For the text-containing cell, return its midpoint in (X, Y) coordinate format. 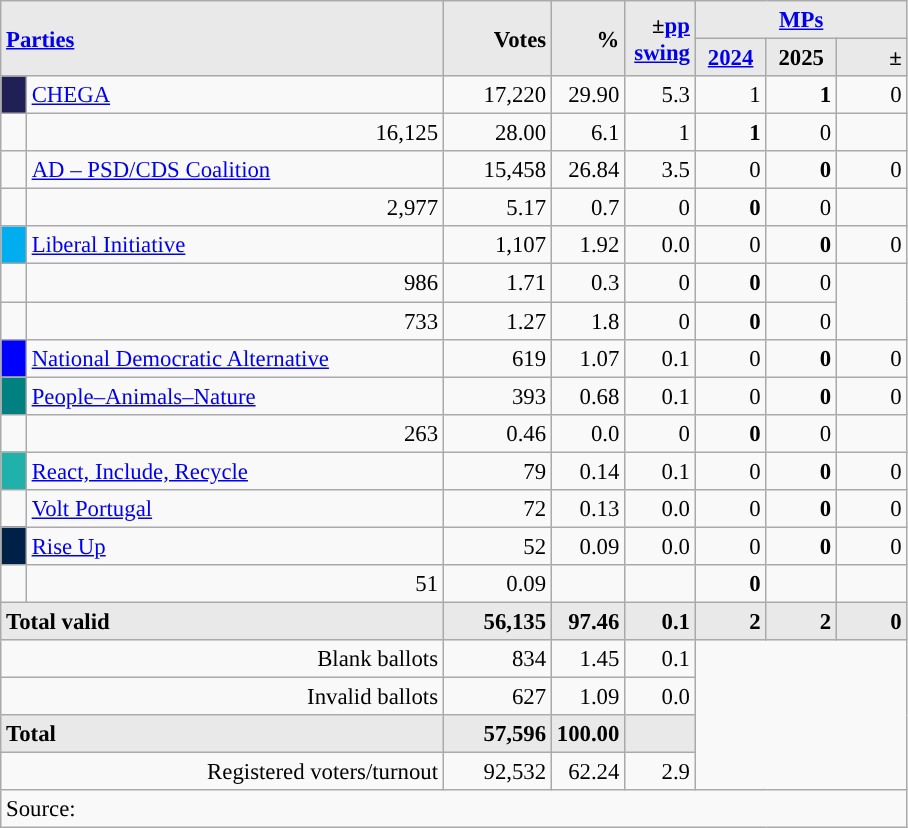
Registered voters/turnout (222, 772)
People–Animals–Nature (234, 396)
56,135 (497, 621)
6.1 (588, 133)
MPs (801, 20)
0.68 (588, 396)
62.24 (588, 772)
57,596 (497, 734)
92,532 (497, 772)
79 (497, 471)
Votes (497, 38)
Volt Portugal (234, 509)
100.00 (588, 734)
1.27 (497, 321)
393 (497, 396)
627 (497, 697)
% (588, 38)
2025 (802, 58)
52 (497, 546)
± (872, 58)
0.14 (588, 471)
17,220 (497, 95)
834 (497, 659)
97.46 (588, 621)
1,107 (497, 245)
2.9 (660, 772)
72 (497, 509)
Source: (454, 809)
0.46 (497, 433)
CHEGA (234, 95)
0.13 (588, 509)
28.00 (497, 133)
Blank ballots (222, 659)
16,125 (234, 133)
National Democratic Alternative (234, 358)
Parties (222, 38)
263 (234, 433)
1.07 (588, 358)
2024 (730, 58)
±pp swing (660, 38)
29.90 (588, 95)
619 (497, 358)
15,458 (497, 170)
5.17 (497, 208)
Total (222, 734)
1.45 (588, 659)
986 (234, 283)
5.3 (660, 95)
1.09 (588, 697)
3.5 (660, 170)
Rise Up (234, 546)
0.3 (588, 283)
1.8 (588, 321)
2,977 (234, 208)
1.71 (497, 283)
Total valid (222, 621)
51 (234, 584)
Liberal Initiative (234, 245)
0.7 (588, 208)
React, Include, Recycle (234, 471)
AD – PSD/CDS Coalition (234, 170)
26.84 (588, 170)
1.92 (588, 245)
733 (234, 321)
Invalid ballots (222, 697)
